For the text-containing cell, return its midpoint in [x, y] coordinate format. 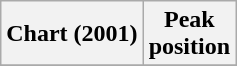
Peak position [189, 34]
Chart (2001) [72, 34]
